Find where the given text appears and provide that cell's center as [X, Y] coordinate. 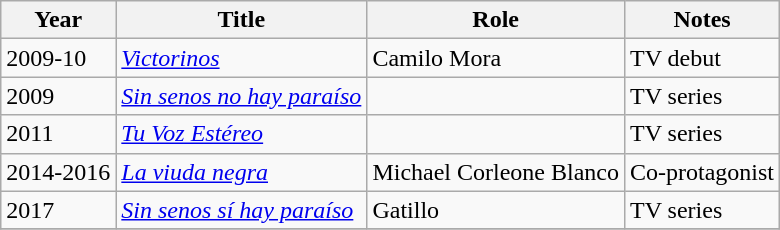
Tu Voz Estéreo [242, 134]
Role [496, 20]
TV debut [702, 58]
Sin senos sí hay paraíso [242, 210]
Camilo Mora [496, 58]
Notes [702, 20]
La viuda negra [242, 172]
2009 [58, 96]
Sin senos no hay paraíso [242, 96]
2014-2016 [58, 172]
2009-10 [58, 58]
Gatillo [496, 210]
Victorinos [242, 58]
Year [58, 20]
2017 [58, 210]
Co-protagonist [702, 172]
2011 [58, 134]
Michael Corleone Blanco [496, 172]
Title [242, 20]
